For the text-containing cell, return its midpoint in [X, Y] coordinate format. 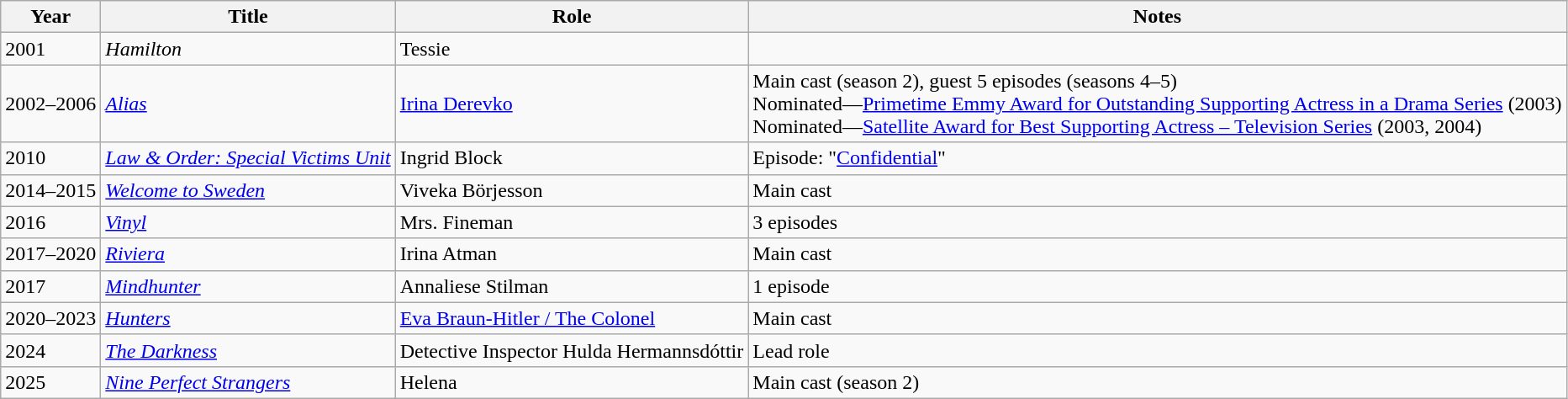
2016 [50, 222]
Episode: "Confidential" [1157, 158]
Mrs. Fineman [572, 222]
Alias [248, 104]
Role [572, 17]
Mindhunter [248, 286]
2010 [50, 158]
Detective Inspector Hulda Hermannsdóttir [572, 350]
2002–2006 [50, 104]
3 episodes [1157, 222]
2014–2015 [50, 190]
2025 [50, 382]
Riviera [248, 254]
Year [50, 17]
Nine Perfect Strangers [248, 382]
2024 [50, 350]
Lead role [1157, 350]
2017 [50, 286]
Viveka Börjesson [572, 190]
Eva Braun-Hitler / The Colonel [572, 318]
2001 [50, 49]
Vinyl [248, 222]
Tessie [572, 49]
Irina Derevko [572, 104]
Annaliese Stilman [572, 286]
The Darkness [248, 350]
2017–2020 [50, 254]
2020–2023 [50, 318]
Law & Order: Special Victims Unit [248, 158]
Title [248, 17]
Main cast (season 2) [1157, 382]
Ingrid Block [572, 158]
Irina Atman [572, 254]
Welcome to Sweden [248, 190]
Helena [572, 382]
Notes [1157, 17]
1 episode [1157, 286]
Hamilton [248, 49]
Hunters [248, 318]
